Extract the (x, y) coordinate from the center of the cell holding the provided text.  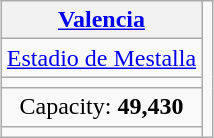
Valencia (101, 20)
Capacity: 49,430 (101, 107)
Estadio de Mestalla (101, 58)
